For the text-containing cell, return its midpoint in [X, Y] coordinate format. 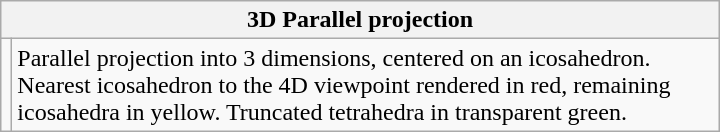
3D Parallel projection [360, 20]
